Extract the (x, y) coordinate from the center of the cell holding the provided text.  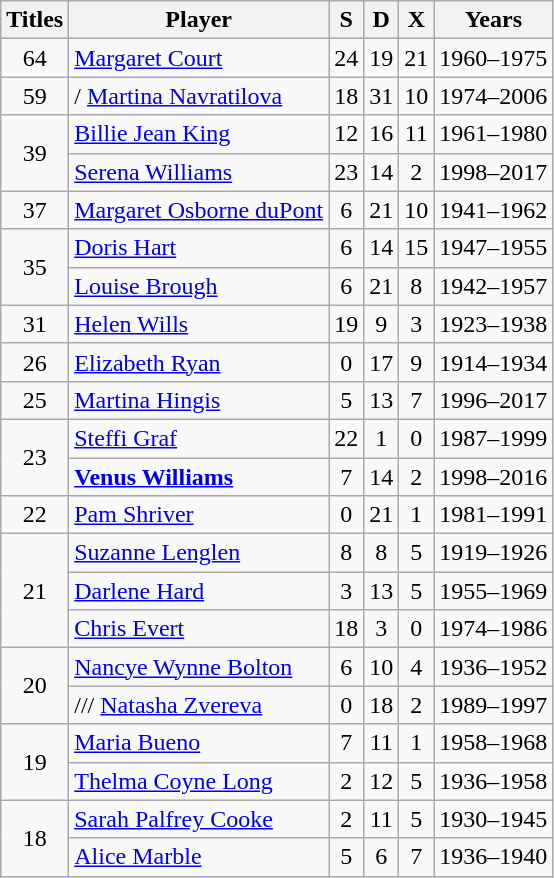
Years (494, 20)
Margaret Osborne duPont (199, 210)
Titles (35, 20)
1936–1940 (494, 857)
1989–1997 (494, 705)
59 (35, 96)
24 (346, 58)
Darlene Hard (199, 591)
20 (35, 686)
Chris Evert (199, 629)
1958–1968 (494, 743)
1930–1945 (494, 819)
1941–1962 (494, 210)
Louise Brough (199, 286)
Maria Bueno (199, 743)
1998–2016 (494, 477)
1960–1975 (494, 58)
Alice Marble (199, 857)
64 (35, 58)
Margaret Court (199, 58)
Steffi Graf (199, 438)
D (382, 20)
1974–2006 (494, 96)
Martina Hingis (199, 400)
1936–1952 (494, 667)
Venus Williams (199, 477)
Doris Hart (199, 248)
Helen Wills (199, 324)
1996–2017 (494, 400)
1914–1934 (494, 362)
Player (199, 20)
37 (35, 210)
S (346, 20)
Nancye Wynne Bolton (199, 667)
1961–1980 (494, 134)
35 (35, 267)
1919–1926 (494, 553)
Sarah Palfrey Cooke (199, 819)
X (416, 20)
Serena Williams (199, 172)
26 (35, 362)
1923–1938 (494, 324)
15 (416, 248)
/// Natasha Zvereva (199, 705)
1955–1969 (494, 591)
1974–1986 (494, 629)
4 (416, 667)
25 (35, 400)
1947–1955 (494, 248)
/ Martina Navratilova (199, 96)
1936–1958 (494, 781)
1998–2017 (494, 172)
Suzanne Lenglen (199, 553)
Pam Shriver (199, 515)
Elizabeth Ryan (199, 362)
39 (35, 153)
1987–1999 (494, 438)
Thelma Coyne Long (199, 781)
Billie Jean King (199, 134)
1981–1991 (494, 515)
17 (382, 362)
1942–1957 (494, 286)
16 (382, 134)
